Search for the cell housing the specified text and yield its [X, Y] center coordinate. 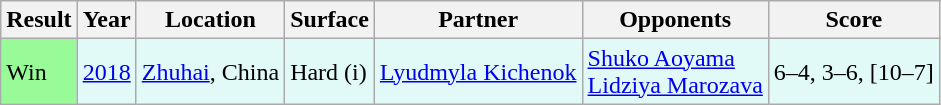
Partner [478, 20]
Opponents [675, 20]
Hard (i) [330, 72]
Zhuhai, China [210, 72]
Score [854, 20]
Lyudmyla Kichenok [478, 72]
Win [39, 72]
Year [106, 20]
Location [210, 20]
Result [39, 20]
2018 [106, 72]
Surface [330, 20]
6–4, 3–6, [10–7] [854, 72]
Shuko Aoyama Lidziya Marozava [675, 72]
